Return [X, Y] of the center of cell containing provided text 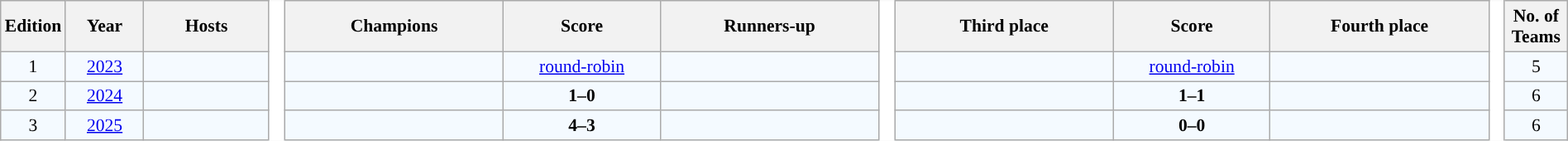
Fourth place [1379, 27]
3 [33, 126]
Third place [1004, 27]
4–3 [582, 126]
0–0 [1193, 126]
Runners-up [769, 27]
1–1 [1193, 96]
No. of Teams [1536, 27]
1–0 [582, 96]
Edition [33, 27]
1 [33, 66]
2024 [104, 96]
Champions [394, 27]
Year [104, 27]
2 [33, 96]
2025 [104, 126]
2023 [104, 66]
Hosts [207, 27]
5 [1536, 66]
